Find where the given text appears and provide that cell's center as (x, y) coordinate. 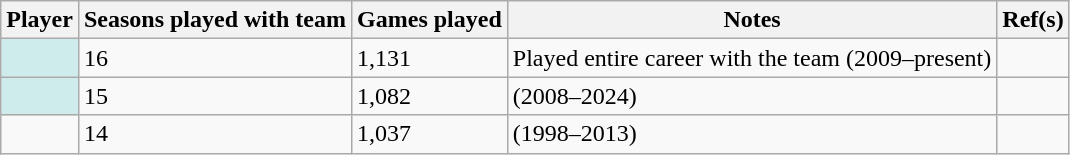
Ref(s) (1033, 20)
Played entire career with the team (2009–present) (752, 58)
Player (40, 20)
1,131 (430, 58)
Games played (430, 20)
1,037 (430, 134)
Seasons played with team (214, 20)
Notes (752, 20)
(2008–2024) (752, 96)
16 (214, 58)
1,082 (430, 96)
15 (214, 96)
14 (214, 134)
(1998–2013) (752, 134)
